Scan for the cell matching the given text and deliver its [x, y] coordinate at center. 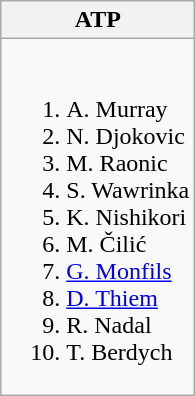
A. Murray N. Djokovic M. Raonic S. Wawrinka K. Nishikori M. Čilić G. Monfils D. Thiem R. Nadal T. Berdych [98, 217]
ATP [98, 20]
